Output the (X, Y) coordinate of the center of the cell containing the given text.  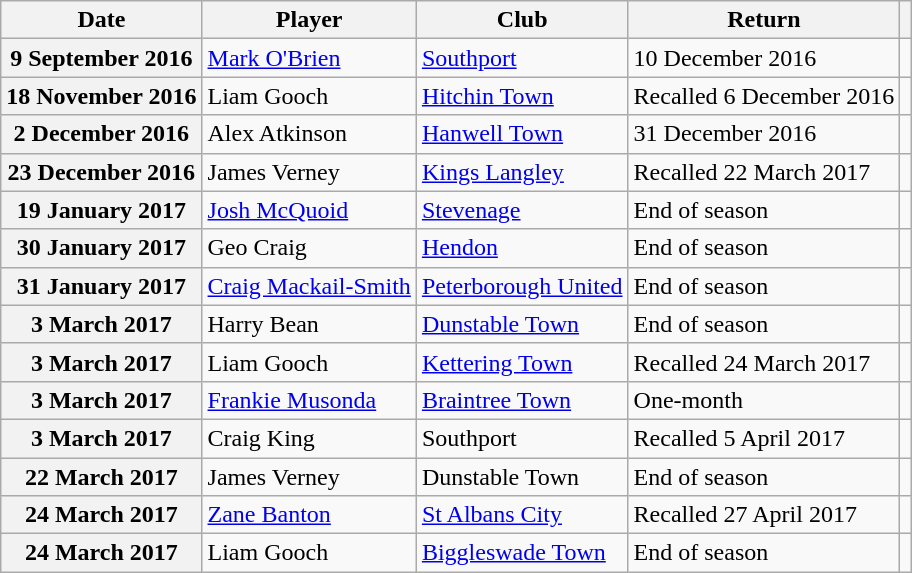
Player (309, 20)
30 January 2017 (102, 248)
Recalled 6 December 2016 (764, 96)
Harry Bean (309, 324)
Date (102, 20)
18 November 2016 (102, 96)
Frankie Musonda (309, 400)
Recalled 5 April 2017 (764, 438)
Recalled 24 March 2017 (764, 362)
St Albans City (522, 515)
19 January 2017 (102, 210)
9 September 2016 (102, 58)
Kettering Town (522, 362)
Craig Mackail-Smith (309, 286)
10 December 2016 (764, 58)
Hitchin Town (522, 96)
31 December 2016 (764, 134)
Biggleswade Town (522, 553)
Alex Atkinson (309, 134)
Hendon (522, 248)
22 March 2017 (102, 477)
2 December 2016 (102, 134)
Braintree Town (522, 400)
Zane Banton (309, 515)
Return (764, 20)
One-month (764, 400)
23 December 2016 (102, 172)
Kings Langley (522, 172)
Mark O'Brien (309, 58)
Recalled 27 April 2017 (764, 515)
Recalled 22 March 2017 (764, 172)
Josh McQuoid (309, 210)
Club (522, 20)
Stevenage (522, 210)
Craig King (309, 438)
31 January 2017 (102, 286)
Geo Craig (309, 248)
Hanwell Town (522, 134)
Peterborough United (522, 286)
